Return (X, Y) of the center of cell containing provided text 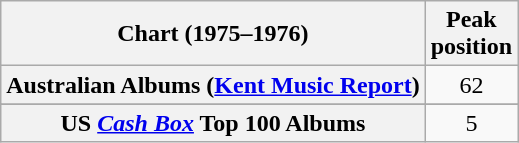
US Cash Box Top 100 Albums (213, 123)
Peakposition (471, 34)
Australian Albums (Kent Music Report) (213, 85)
Chart (1975–1976) (213, 34)
62 (471, 85)
5 (471, 123)
